Determine the (X, Y) coordinate at the center of the cell enclosing the given text.  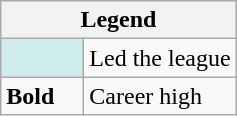
Bold (42, 96)
Career high (160, 96)
Legend (118, 20)
Led the league (160, 58)
